Find where the given text appears and provide that cell's center as [X, Y] coordinate. 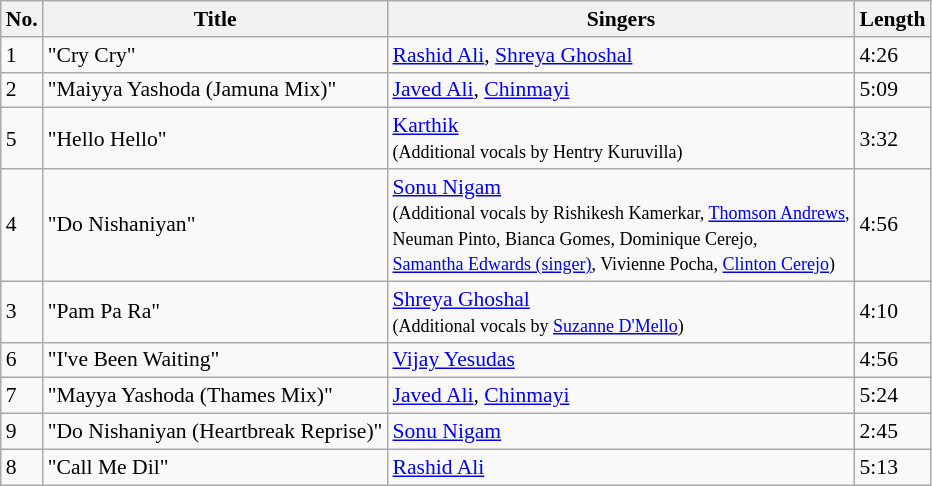
"Call Me Dil" [216, 467]
"Hello Hello" [216, 138]
3:32 [893, 138]
No. [22, 19]
4:10 [893, 312]
8 [22, 467]
"Pam Pa Ra" [216, 312]
4 [22, 225]
5 [22, 138]
9 [22, 432]
4:26 [893, 55]
"Maiyya Yashoda (Jamuna Mix)" [216, 90]
Vijay Yesudas [620, 360]
6 [22, 360]
Length [893, 19]
5:09 [893, 90]
2 [22, 90]
Singers [620, 19]
"Cry Cry" [216, 55]
Rashid Ali [620, 467]
2:45 [893, 432]
Shreya Ghoshal(Additional vocals by Suzanne D'Mello) [620, 312]
7 [22, 396]
Rashid Ali, Shreya Ghoshal [620, 55]
5:13 [893, 467]
5:24 [893, 396]
"Do Nishaniyan (Heartbreak Reprise)" [216, 432]
"I've Been Waiting" [216, 360]
Sonu Nigam [620, 432]
1 [22, 55]
"Do Nishaniyan" [216, 225]
"Mayya Yashoda (Thames Mix)" [216, 396]
Karthik(Additional vocals by Hentry Kuruvilla) [620, 138]
3 [22, 312]
Title [216, 19]
